From the cell containing the given text, extract its center point as (x, y) coordinate. 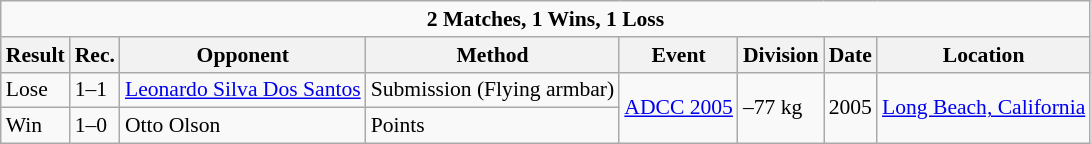
Points (493, 126)
Submission (Flying armbar) (493, 90)
1–0 (95, 126)
Method (493, 55)
Lose (36, 90)
2 Matches, 1 Wins, 1 Loss (546, 19)
Otto Olson (243, 126)
–77 kg (781, 108)
Long Beach, California (984, 108)
Result (36, 55)
Date (850, 55)
Location (984, 55)
Opponent (243, 55)
Rec. (95, 55)
Division (781, 55)
ADCC 2005 (678, 108)
Leonardo Silva Dos Santos (243, 90)
Event (678, 55)
1–1 (95, 90)
2005 (850, 108)
Win (36, 126)
